Locate the cell with the specified text and output its [X, Y] center coordinate. 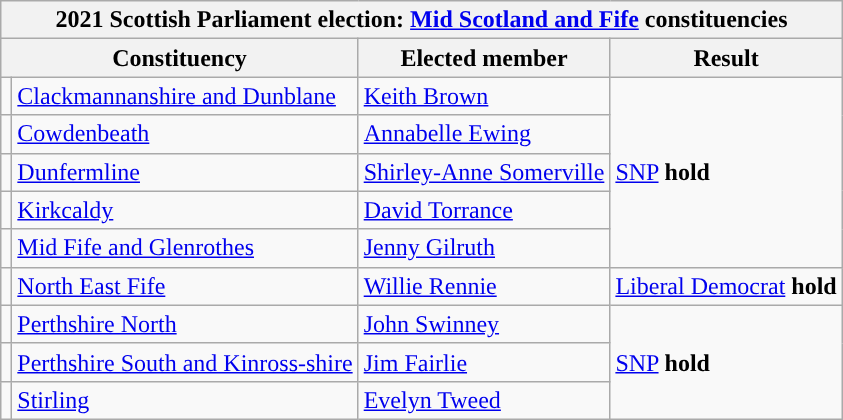
Annabelle Ewing [484, 134]
Perthshire South and Kinross-shire [185, 362]
David Torrance [484, 210]
Perthshire North [185, 324]
Shirley-Anne Somerville [484, 172]
Willie Rennie [484, 286]
Liberal Democrat hold [726, 286]
2021 Scottish Parliament election: Mid Scotland and Fife constituencies [422, 20]
Jim Fairlie [484, 362]
Result [726, 58]
Elected member [484, 58]
Kirkcaldy [185, 210]
Dunfermline [185, 172]
Mid Fife and Glenrothes [185, 248]
Keith Brown [484, 96]
John Swinney [484, 324]
Cowdenbeath [185, 134]
Jenny Gilruth [484, 248]
Stirling [185, 400]
Clackmannanshire and Dunblane [185, 96]
Constituency [180, 58]
Evelyn Tweed [484, 400]
North East Fife [185, 286]
